Provide the (X, Y) coordinate of the cell's center where the given text is located.  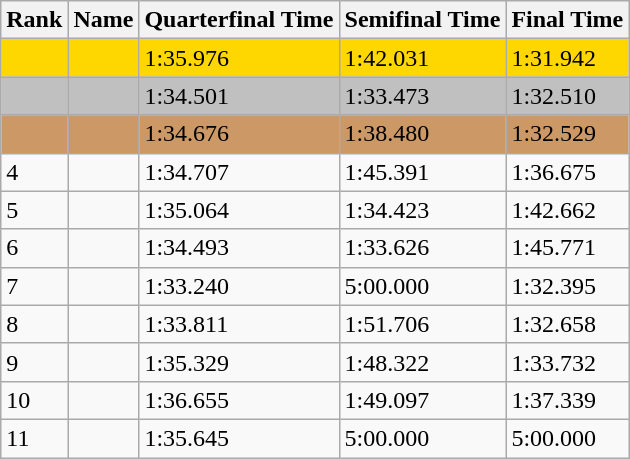
1:33.240 (239, 286)
1:36.655 (239, 400)
Quarterfinal Time (239, 20)
1:38.480 (422, 134)
1:35.976 (239, 58)
1:34.501 (239, 96)
11 (34, 438)
1:49.097 (422, 400)
1:34.676 (239, 134)
1:34.707 (239, 172)
1:32.529 (568, 134)
1:42.031 (422, 58)
8 (34, 324)
Rank (34, 20)
Name (104, 20)
1:32.395 (568, 286)
10 (34, 400)
1:37.339 (568, 400)
1:33.473 (422, 96)
1:35.645 (239, 438)
1:36.675 (568, 172)
1:42.662 (568, 210)
1:34.423 (422, 210)
7 (34, 286)
1:32.658 (568, 324)
5 (34, 210)
1:51.706 (422, 324)
1:33.811 (239, 324)
9 (34, 362)
6 (34, 248)
Semifinal Time (422, 20)
1:31.942 (568, 58)
1:45.391 (422, 172)
1:35.329 (239, 362)
4 (34, 172)
1:34.493 (239, 248)
1:35.064 (239, 210)
1:45.771 (568, 248)
1:33.732 (568, 362)
Final Time (568, 20)
1:32.510 (568, 96)
1:48.322 (422, 362)
1:33.626 (422, 248)
